From the cell containing the given text, extract its center point as [X, Y] coordinate. 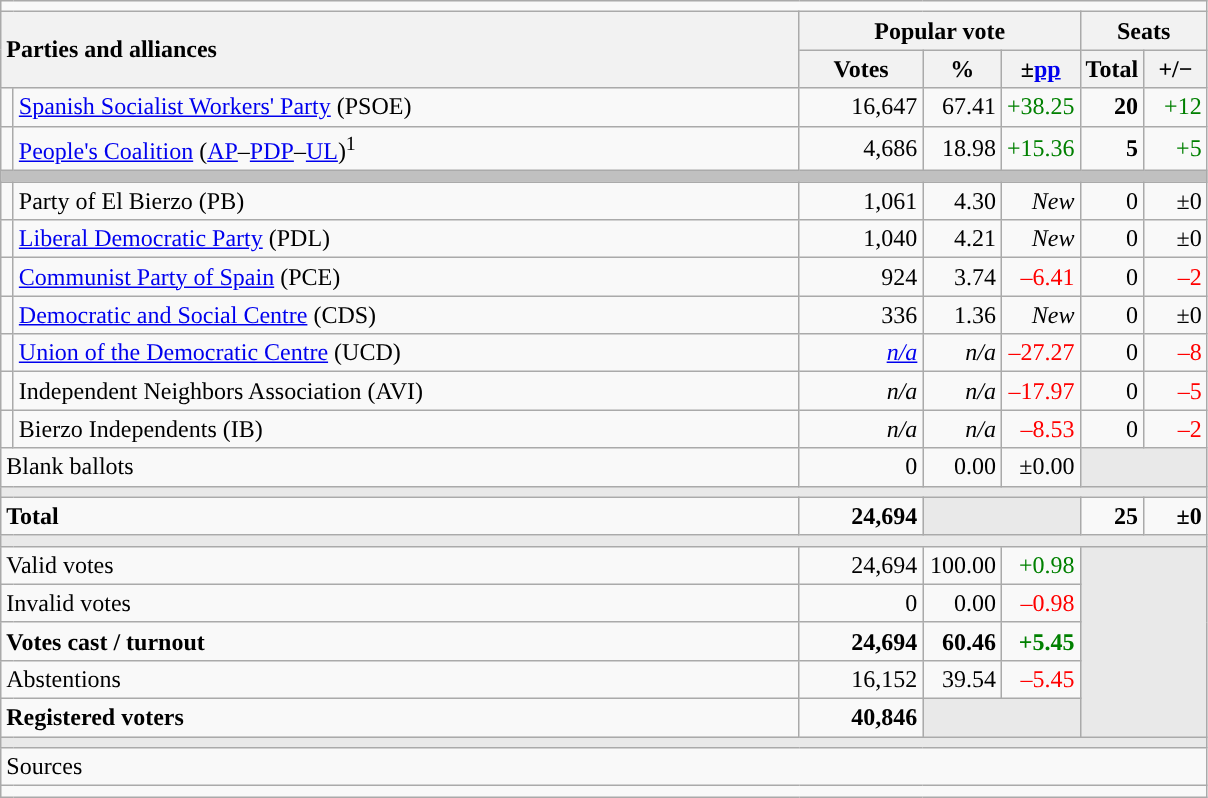
Popular vote [940, 31]
4,686 [861, 148]
Independent Neighbors Association (AVI) [406, 391]
1,040 [861, 239]
People's Coalition (AP–PDP–UL)1 [406, 148]
1,061 [861, 201]
18.98 [962, 148]
±pp [1040, 69]
60.46 [962, 641]
Communist Party of Spain (PCE) [406, 277]
Votes cast / turnout [400, 641]
–8 [1176, 353]
±0.00 [1040, 467]
25 [1112, 516]
16,647 [861, 107]
Parties and alliances [400, 50]
–6.41 [1040, 277]
+5 [1176, 148]
Union of the Democratic Centre (UCD) [406, 353]
–0.98 [1040, 603]
–17.97 [1040, 391]
Sources [604, 767]
67.41 [962, 107]
% [962, 69]
Valid votes [400, 565]
+12 [1176, 107]
Registered voters [400, 718]
+/− [1176, 69]
Spanish Socialist Workers' Party (PSOE) [406, 107]
Seats [1144, 31]
–8.53 [1040, 429]
+38.25 [1040, 107]
Liberal Democratic Party (PDL) [406, 239]
5 [1112, 148]
–5.45 [1040, 679]
Bierzo Independents (IB) [406, 429]
39.54 [962, 679]
Party of El Bierzo (PB) [406, 201]
4.30 [962, 201]
Invalid votes [400, 603]
+15.36 [1040, 148]
336 [861, 315]
3.74 [962, 277]
4.21 [962, 239]
40,846 [861, 718]
924 [861, 277]
Abstentions [400, 679]
–27.27 [1040, 353]
16,152 [861, 679]
+0.98 [1040, 565]
+5.45 [1040, 641]
100.00 [962, 565]
Blank ballots [400, 467]
Democratic and Social Centre (CDS) [406, 315]
–5 [1176, 391]
1.36 [962, 315]
Votes [861, 69]
20 [1112, 107]
